Output the (x, y) coordinate of the center of the cell containing the given text.  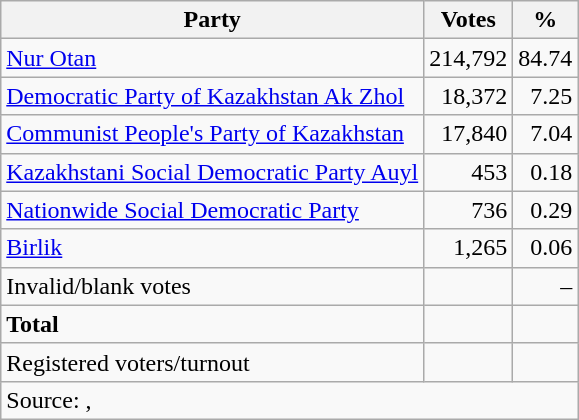
17,840 (468, 134)
Communist People's Party of Kazakhstan (212, 134)
Democratic Party of Kazakhstan Ak Zhol (212, 96)
18,372 (468, 96)
736 (468, 210)
– (546, 286)
7.04 (546, 134)
214,792 (468, 58)
Nur Otan (212, 58)
453 (468, 172)
Kazakhstani Social Democratic Party Auyl (212, 172)
1,265 (468, 248)
84.74 (546, 58)
% (546, 20)
Nationwide Social Democratic Party (212, 210)
0.29 (546, 210)
Registered voters/turnout (212, 362)
Invalid/blank votes (212, 286)
Party (212, 20)
Source: , (290, 400)
7.25 (546, 96)
0.06 (546, 248)
Birlik (212, 248)
0.18 (546, 172)
Total (212, 324)
Votes (468, 20)
